Extract the (x, y) coordinate from the center of the cell holding the provided text.  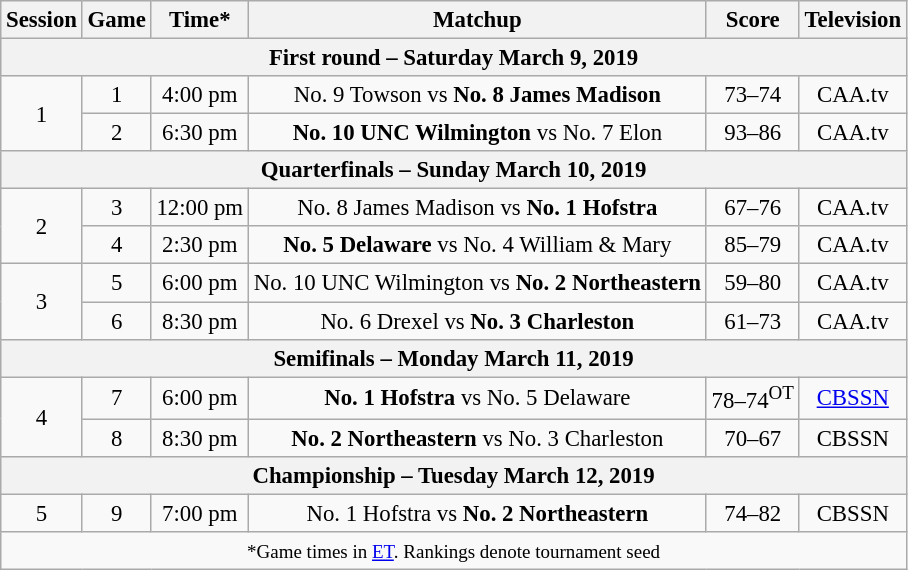
Television (852, 20)
Score (752, 20)
6:30 pm (200, 133)
Quarterfinals – Sunday March 10, 2019 (454, 170)
No. 5 Delaware vs No. 4 William & Mary (477, 245)
12:00 pm (200, 208)
Matchup (477, 20)
73–74 (752, 95)
7:00 pm (200, 513)
7 (116, 398)
78–74OT (752, 398)
6 (116, 321)
67–76 (752, 208)
No. 9 Towson vs No. 8 James Madison (477, 95)
Championship – Tuesday March 12, 2019 (454, 476)
No. 10 UNC Wilmington vs No. 2 Northeastern (477, 283)
Semifinals – Monday March 11, 2019 (454, 358)
No. 2 Northeastern vs No. 3 Charleston (477, 438)
2:30 pm (200, 245)
Time* (200, 20)
No. 6 Drexel vs No. 3 Charleston (477, 321)
No. 1 Hofstra vs No. 5 Delaware (477, 398)
First round – Saturday March 9, 2019 (454, 58)
85–79 (752, 245)
61–73 (752, 321)
Game (116, 20)
*Game times in ET. Rankings denote tournament seed (454, 551)
8 (116, 438)
No. 1 Hofstra vs No. 2 Northeastern (477, 513)
No. 10 UNC Wilmington vs No. 7 Elon (477, 133)
93–86 (752, 133)
4:00 pm (200, 95)
9 (116, 513)
Session (42, 20)
74–82 (752, 513)
59–80 (752, 283)
70–67 (752, 438)
No. 8 James Madison vs No. 1 Hofstra (477, 208)
